Capture the cell that displays the provided text and extract its (X, Y) central coordinate. 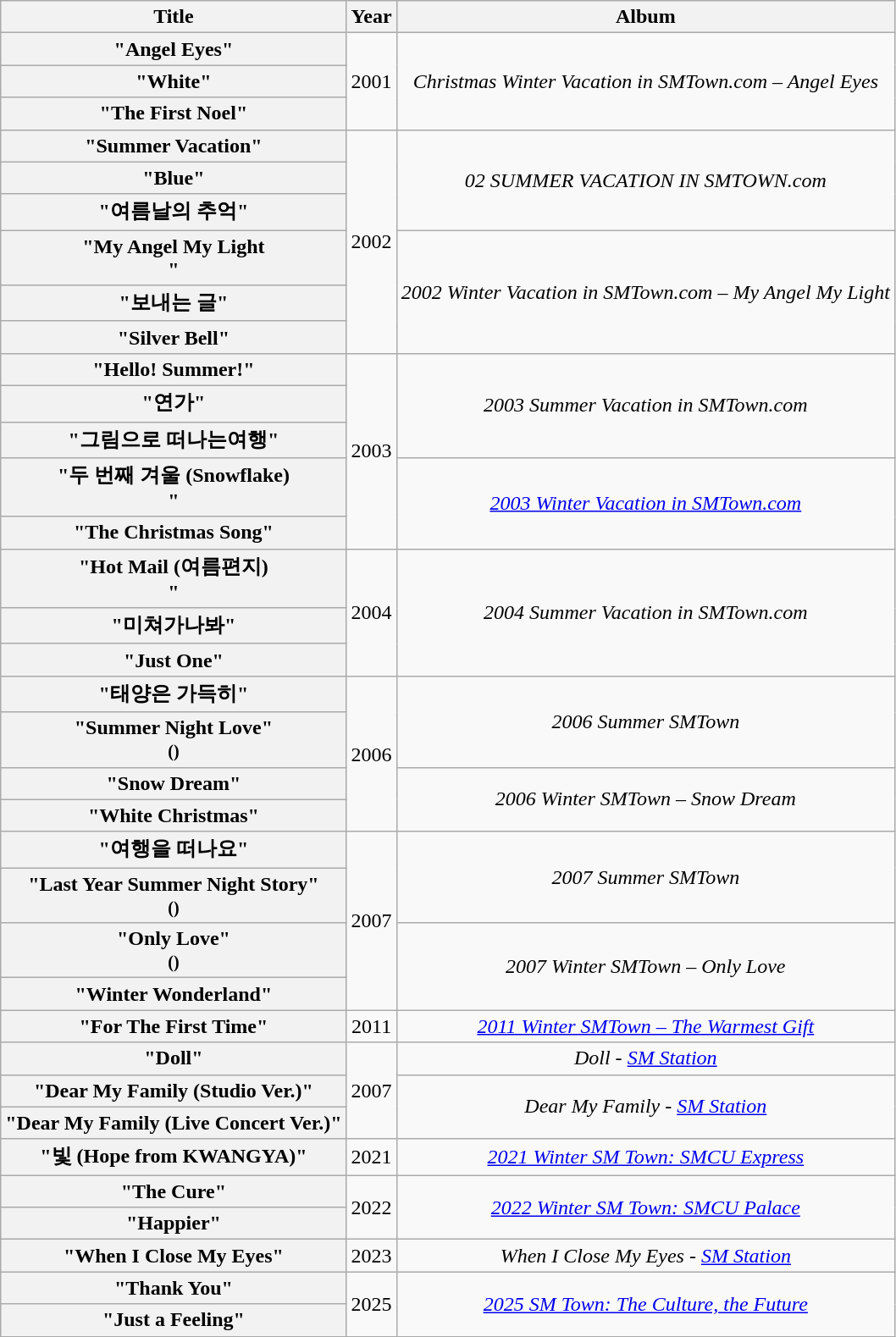
2007 Summer SMTown (645, 877)
2006 Winter SMTown – Snow Dream (645, 799)
"Hello! Summer!" (174, 369)
"The Cure" (174, 1191)
Album (645, 17)
Title (174, 17)
"My Angel My Light" (174, 257)
"Only Love"() (174, 950)
2002 Winter Vacation in SMTown.com – My Angel My Light (645, 292)
"여름날의 추억" (174, 212)
"Just One" (174, 660)
2001 (371, 81)
"Last Year Summer Night Story"() (174, 896)
2006 (371, 754)
2021 Winter SM Town: SMCU Express (645, 1157)
"Silver Bell" (174, 337)
"Dear My Family (Live Concert Ver.)" (174, 1123)
02 SUMMER VACATION IN SMTOWN.com (645, 180)
"Angel Eyes" (174, 49)
2006 Summer SMTown (645, 721)
"When I Close My Eyes" (174, 1256)
2022 (371, 1207)
2003 Winter Vacation in SMTown.com (645, 504)
Christmas Winter Vacation in SMTown.com – Angel Eyes (645, 81)
2002 (371, 241)
"Happier" (174, 1224)
"The First Noel" (174, 113)
2022 Winter SM Town: SMCU Palace (645, 1207)
2003 Summer Vacation in SMTown.com (645, 405)
"Just a Feeling" (174, 1320)
2007 Winter SMTown – Only Love (645, 967)
"White" (174, 81)
Dear My Family - SM Station (645, 1107)
2004 Summer Vacation in SMTown.com (645, 612)
"Dear My Family (Studio Ver.)" (174, 1091)
"Doll" (174, 1058)
2025 SM Town: The Culture, the Future (645, 1304)
"여행을 떠나요" (174, 850)
2011 (371, 1026)
"태양은 가득히" (174, 694)
"두 번째 겨울 (Snowflake)" (174, 488)
"Hot Mail (여름편지)" (174, 578)
"Snow Dream" (174, 783)
"The Christmas Song" (174, 533)
"그림으로 떠나는여행" (174, 440)
When I Close My Eyes - SM Station (645, 1256)
"미쳐가나봐" (174, 627)
Doll - SM Station (645, 1058)
"Blue" (174, 178)
"Summer Night Love" () (174, 740)
"Winter Wonderland" (174, 994)
"White Christmas" (174, 815)
"Summer Vacation" (174, 146)
"보내는 글" (174, 303)
"빛 (Hope from KWANGYA)" (174, 1157)
"For The First Time" (174, 1026)
2021 (371, 1157)
2025 (371, 1304)
Year (371, 17)
2023 (371, 1256)
2011 Winter SMTown – The Warmest Gift (645, 1026)
"Thank You" (174, 1288)
2003 (371, 450)
2004 (371, 612)
"연가" (174, 403)
